Pinpoint the cell where the given text exists, returning its (x, y) midpoint coordinate. 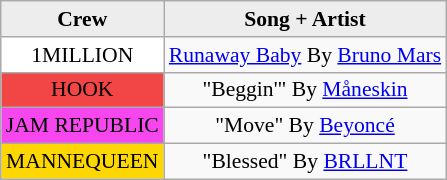
1MILLION (82, 55)
"Beggin'" By Måneskin (305, 90)
HOOK (82, 90)
"Move" By Beyoncé (305, 126)
Crew (82, 19)
Song + Artist (305, 19)
JAM REPUBLIC (82, 126)
MANNEQUEEN (82, 162)
Runaway Baby By Bruno Mars (305, 55)
"Blessed" By BRLLNT (305, 162)
